Extract the [x, y] coordinate from the center of the cell holding the provided text.  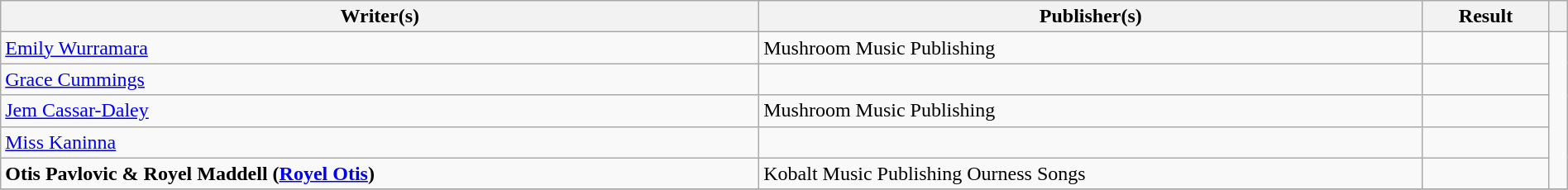
Publisher(s) [1091, 17]
Miss Kaninna [380, 142]
Otis Pavlovic & Royel Maddell (Royel Otis) [380, 173]
Writer(s) [380, 17]
Kobalt Music Publishing Ourness Songs [1091, 173]
Grace Cummings [380, 79]
Emily Wurramara [380, 48]
Result [1485, 17]
Jem Cassar-Daley [380, 111]
